Provide the (x, y) coordinate of the cell's center where the given text is located.  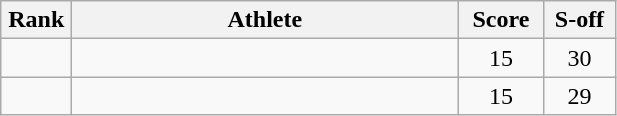
29 (580, 96)
Athlete (265, 20)
Score (501, 20)
30 (580, 58)
S-off (580, 20)
Rank (36, 20)
